Identify which cell holds the provided text, then report its (x, y) central coordinate. 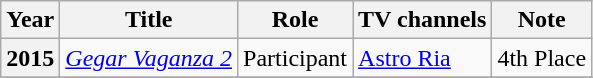
Participant (296, 58)
Year (30, 20)
Note (542, 20)
Gegar Vaganza 2 (149, 58)
4th Place (542, 58)
Role (296, 20)
TV channels (422, 20)
Title (149, 20)
2015 (30, 58)
Astro Ria (422, 58)
